Search for the cell housing the specified text and yield its [X, Y] center coordinate. 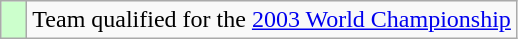
Team qualified for the 2003 World Championship [272, 20]
